Capture the cell that displays the provided text and extract its [x, y] central coordinate. 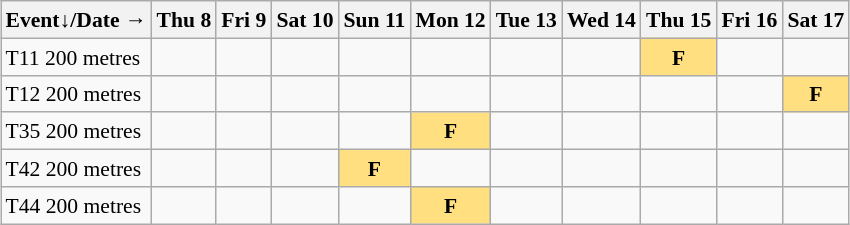
T35 200 metres [76, 130]
T44 200 metres [76, 204]
Event↓/Date → [76, 20]
T12 200 metres [76, 94]
Sat 10 [304, 20]
Sat 17 [816, 20]
Tue 13 [526, 20]
Thu 8 [184, 20]
Fri 16 [749, 20]
Wed 14 [602, 20]
T11 200 metres [76, 56]
T42 200 metres [76, 168]
Mon 12 [450, 20]
Thu 15 [679, 20]
Sun 11 [374, 20]
Fri 9 [244, 20]
